Locate the cell with the specified text and output its [x, y] center coordinate. 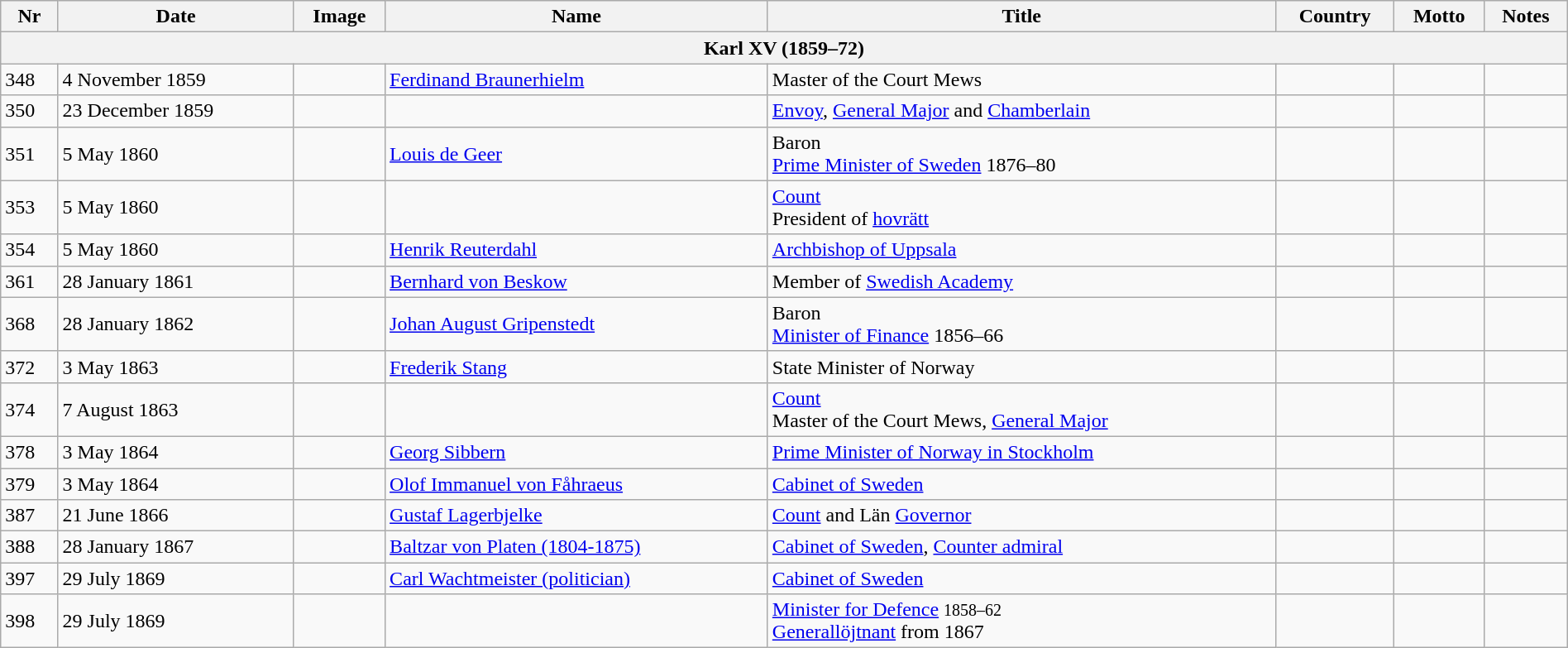
Nr [30, 17]
353 [30, 207]
368 [30, 324]
CountPresident of hovrätt [1021, 207]
Member of Swedish Academy [1021, 281]
378 [30, 452]
Bernhard von Beskow [577, 281]
23 December 1859 [175, 111]
4 November 1859 [175, 79]
Motto [1439, 17]
Carl Wachtmeister (politician) [577, 578]
BaronPrime Minister of Sweden 1876–80 [1021, 154]
Name [577, 17]
Archbishop of Uppsala [1021, 250]
Notes [1525, 17]
21 June 1866 [175, 516]
Frederik Stang [577, 367]
Minister for Defence 1858–62Generallöjtnant from 1867 [1021, 621]
Count and Län Governor [1021, 516]
351 [30, 154]
Image [339, 17]
3 May 1863 [175, 367]
Envoy, General Major and Chamberlain [1021, 111]
361 [30, 281]
387 [30, 516]
CountMaster of the Court Mews, General Major [1021, 409]
Georg Sibbern [577, 452]
28 January 1867 [175, 547]
388 [30, 547]
Olof Immanuel von Fåhraeus [577, 484]
28 January 1861 [175, 281]
Louis de Geer [577, 154]
Henrik Reuterdahl [577, 250]
BaronMinister of Finance 1856–66 [1021, 324]
379 [30, 484]
Karl XV (1859–72) [784, 48]
354 [30, 250]
State Minister of Norway [1021, 367]
Gustaf Lagerbjelke [577, 516]
398 [30, 621]
7 August 1863 [175, 409]
Ferdinand Braunerhielm [577, 79]
Country [1335, 17]
372 [30, 367]
Baltzar von Platen (1804-1875) [577, 547]
Master of the Court Mews [1021, 79]
Prime Minister of Norway in Stockholm [1021, 452]
Johan August Gripenstedt [577, 324]
Cabinet of Sweden, Counter admiral [1021, 547]
348 [30, 79]
350 [30, 111]
Date [175, 17]
397 [30, 578]
374 [30, 409]
28 January 1862 [175, 324]
Title [1021, 17]
